From the cell containing the given text, extract its center point as [x, y] coordinate. 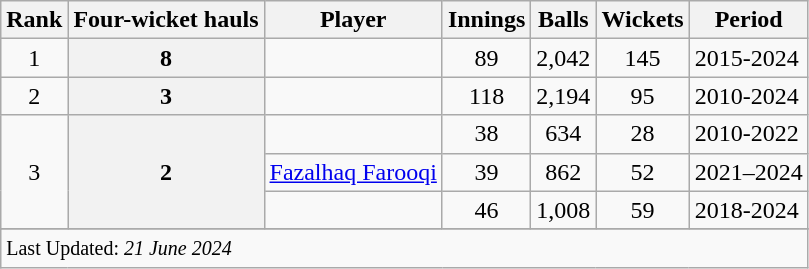
Player [353, 20]
1,008 [564, 210]
Balls [564, 20]
2,042 [564, 58]
2018-2024 [748, 210]
39 [486, 172]
59 [642, 210]
Innings [486, 20]
2,194 [564, 96]
634 [564, 134]
862 [564, 172]
89 [486, 58]
118 [486, 96]
8 [166, 58]
Four-wicket hauls [166, 20]
2010-2022 [748, 134]
2021–2024 [748, 172]
46 [486, 210]
1 [34, 58]
Last Updated: 21 June 2024 [404, 248]
Wickets [642, 20]
2010-2024 [748, 96]
52 [642, 172]
28 [642, 134]
2015-2024 [748, 58]
Period [748, 20]
Fazalhaq Farooqi [353, 172]
95 [642, 96]
145 [642, 58]
Rank [34, 20]
38 [486, 134]
